Determine the [x, y] coordinate at the center of the cell enclosing the given text.  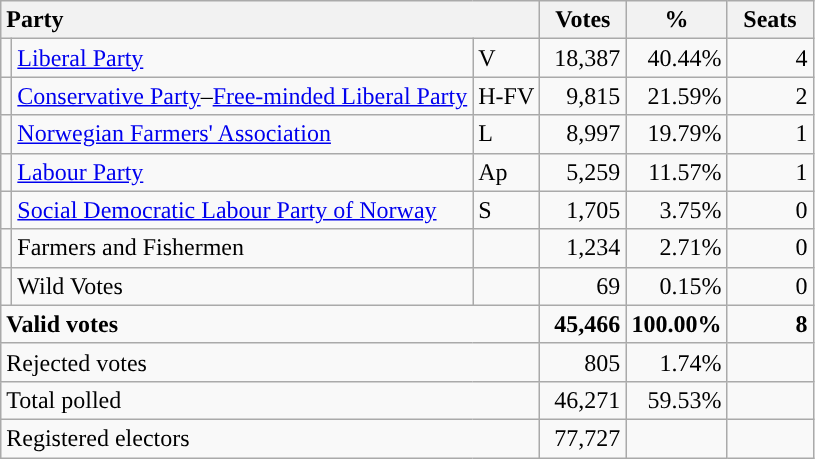
Conservative Party–Free-minded Liberal Party [242, 96]
Labour Party [242, 172]
2 [770, 96]
Social Democratic Labour Party of Norway [242, 210]
21.59% [676, 96]
0.15% [676, 286]
59.53% [676, 400]
1.74% [676, 362]
Registered electors [270, 438]
Valid votes [270, 324]
18,387 [583, 58]
H-FV [506, 96]
Rejected votes [270, 362]
3.75% [676, 210]
46,271 [583, 400]
40.44% [676, 58]
V [506, 58]
11.57% [676, 172]
45,466 [583, 324]
2.71% [676, 248]
69 [583, 286]
Farmers and Fishermen [242, 248]
8 [770, 324]
% [676, 20]
5,259 [583, 172]
Liberal Party [242, 58]
8,997 [583, 134]
S [506, 210]
Norwegian Farmers' Association [242, 134]
Votes [583, 20]
L [506, 134]
Seats [770, 20]
805 [583, 362]
1,234 [583, 248]
Party [270, 20]
Ap [506, 172]
19.79% [676, 134]
9,815 [583, 96]
1,705 [583, 210]
100.00% [676, 324]
77,727 [583, 438]
Total polled [270, 400]
4 [770, 58]
Wild Votes [242, 286]
